Pinpoint the cell where the given text exists, returning its [X, Y] midpoint coordinate. 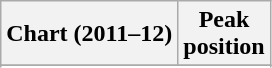
Peakposition [224, 34]
Chart (2011–12) [90, 34]
